Extract the (x, y) coordinate from the center of the cell holding the provided text.  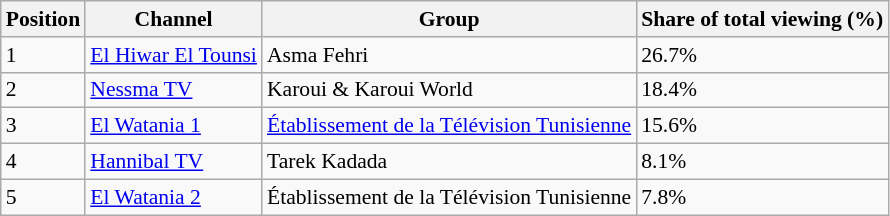
Tarek Kadada (449, 162)
El Hiwar El Tounsi (174, 55)
7.8% (762, 197)
Position (43, 19)
Share of total viewing (%) (762, 19)
1 (43, 55)
El Watania 2 (174, 197)
2 (43, 90)
26.7% (762, 55)
3 (43, 126)
Asma Fehri (449, 55)
5 (43, 197)
Group (449, 19)
El Watania 1 (174, 126)
15.6% (762, 126)
4 (43, 162)
18.4% (762, 90)
Channel (174, 19)
8.1% (762, 162)
Nessma TV (174, 90)
Karoui & Karoui World (449, 90)
Hannibal TV (174, 162)
